Capture the cell that displays the provided text and extract its [X, Y] central coordinate. 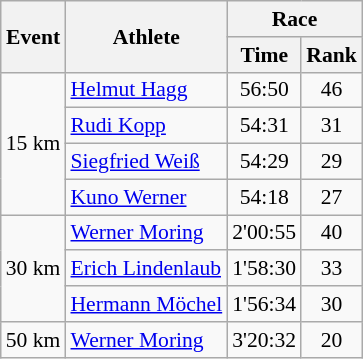
Event [34, 36]
50 km [34, 340]
15 km [34, 143]
Siegfried Weiß [146, 162]
30 [332, 304]
Athlete [146, 36]
56:50 [264, 90]
Time [264, 55]
Rank [332, 55]
Kuno Werner [146, 197]
54:18 [264, 197]
Hermann Möchel [146, 304]
31 [332, 126]
3'20:32 [264, 340]
27 [332, 197]
29 [332, 162]
1'58:30 [264, 269]
54:29 [264, 162]
Race [294, 19]
Helmut Hagg [146, 90]
Erich Lindenlaub [146, 269]
30 km [34, 268]
2'00:55 [264, 233]
40 [332, 233]
33 [332, 269]
46 [332, 90]
1'56:34 [264, 304]
54:31 [264, 126]
Rudi Kopp [146, 126]
20 [332, 340]
